Identify which cell holds the provided text, then report its (X, Y) central coordinate. 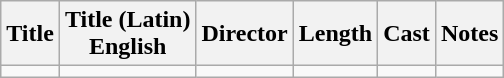
Cast (407, 34)
Director (244, 34)
Title (Latin)English (128, 34)
Notes (469, 34)
Length (335, 34)
Title (30, 34)
